Detect which cell encompasses the target text, then output its [X, Y] center coordinate. 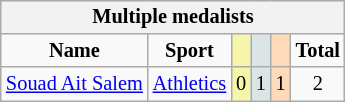
Total [318, 51]
2 [318, 84]
0 [241, 84]
Name [74, 51]
Athletics [190, 84]
Sport [190, 51]
Souad Ait Salem [74, 84]
Multiple medalists [173, 17]
